For the text-containing cell, return its midpoint in [X, Y] coordinate format. 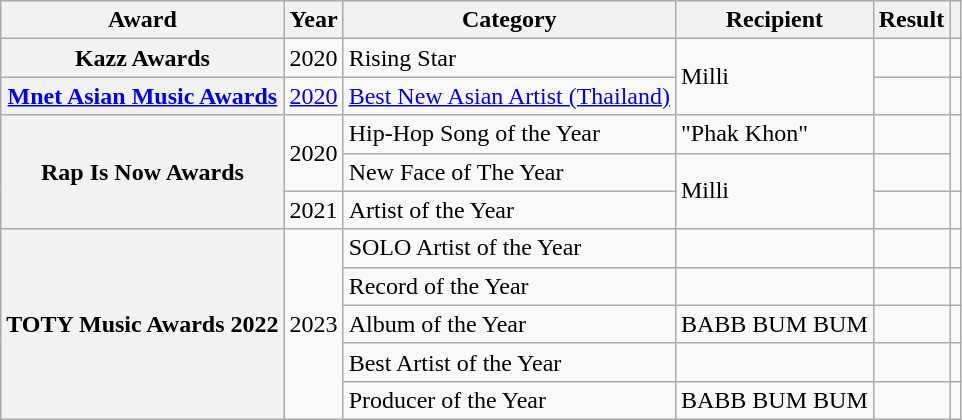
2021 [314, 210]
Result [911, 20]
Hip-Hop Song of the Year [509, 134]
Recipient [774, 20]
Record of the Year [509, 286]
Album of the Year [509, 324]
Artist of the Year [509, 210]
Producer of the Year [509, 400]
Best New Asian Artist (Thailand) [509, 96]
Mnet Asian Music Awards [142, 96]
SOLO Artist of the Year [509, 248]
Best Artist of the Year [509, 362]
2023 [314, 324]
"Phak Khon" [774, 134]
Year [314, 20]
Category [509, 20]
Rap Is Now Awards [142, 172]
TOTY Music Awards 2022 [142, 324]
Award [142, 20]
Kazz Awards [142, 58]
Rising Star [509, 58]
New Face of The Year [509, 172]
